Determine the (X, Y) coordinate at the center of the cell enclosing the given text.  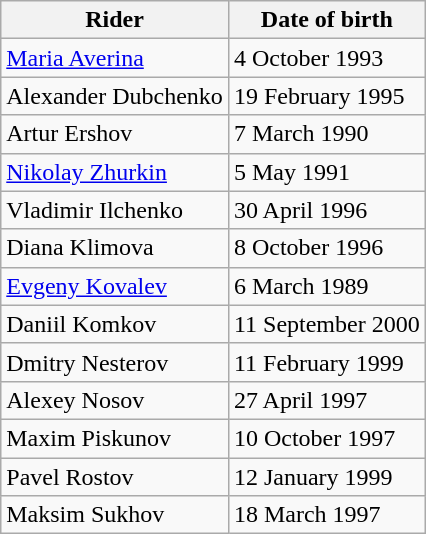
7 March 1990 (326, 134)
Maria Averina (115, 58)
4 October 1993 (326, 58)
Daniil Komkov (115, 324)
5 May 1991 (326, 172)
Alexey Nosov (115, 400)
Nikolay Zhurkin (115, 172)
11 February 1999 (326, 362)
Maksim Sukhov (115, 515)
Alexander Dubchenko (115, 96)
8 October 1996 (326, 248)
Vladimir Ilchenko (115, 210)
12 January 1999 (326, 477)
6 March 1989 (326, 286)
18 March 1997 (326, 515)
Diana Klimova (115, 248)
19 February 1995 (326, 96)
Artur Ershov (115, 134)
Date of birth (326, 20)
10 October 1997 (326, 438)
11 September 2000 (326, 324)
30 April 1996 (326, 210)
Evgeny Kovalev (115, 286)
Maxim Piskunov (115, 438)
27 April 1997 (326, 400)
Pavel Rostov (115, 477)
Rider (115, 20)
Dmitry Nesterov (115, 362)
